Extract the [x, y] coordinate from the center of the cell holding the provided text.  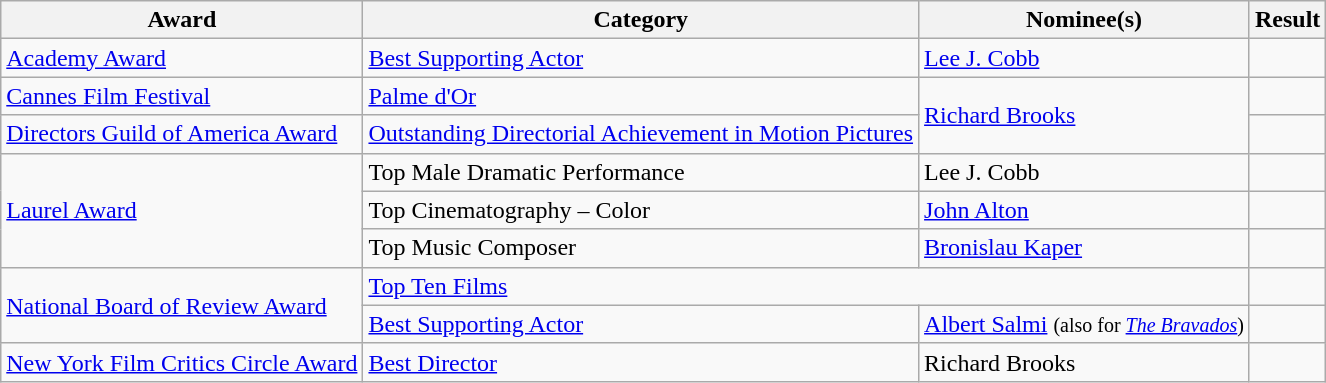
Albert Salmi (also for The Bravados) [1084, 324]
Laurel Award [182, 210]
Palme d'Or [641, 96]
Best Director [641, 362]
Award [182, 20]
Nominee(s) [1084, 20]
Cannes Film Festival [182, 96]
Directors Guild of America Award [182, 134]
Top Ten Films [806, 286]
Outstanding Directorial Achievement in Motion Pictures [641, 134]
New York Film Critics Circle Award [182, 362]
Top Music Composer [641, 248]
Result [1287, 20]
Bronislau Kaper [1084, 248]
Top Cinematography – Color [641, 210]
Category [641, 20]
John Alton [1084, 210]
National Board of Review Award [182, 305]
Top Male Dramatic Performance [641, 172]
Academy Award [182, 58]
